From the cell containing the given text, extract its center point as (x, y) coordinate. 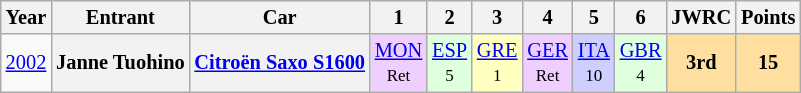
Entrant (120, 17)
3rd (701, 63)
Car (280, 17)
Citroën Saxo S1600 (280, 63)
6 (641, 17)
GRE1 (497, 63)
ITA10 (594, 63)
ESP5 (450, 63)
2002 (26, 63)
Points (768, 17)
2 (450, 17)
Year (26, 17)
Janne Tuohino (120, 63)
15 (768, 63)
5 (594, 17)
JWRC (701, 17)
3 (497, 17)
MONRet (398, 63)
4 (547, 17)
GBR4 (641, 63)
1 (398, 17)
GERRet (547, 63)
